Capture the cell that displays the provided text and extract its (X, Y) central coordinate. 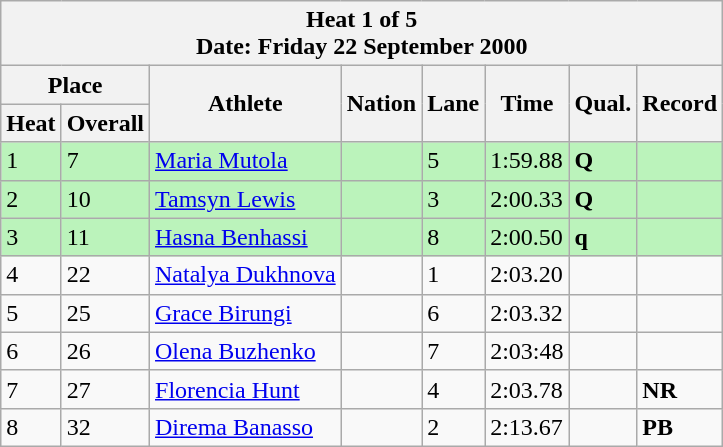
Heat 1 of 5 Date: Friday 22 September 2000 (362, 34)
2:03.32 (527, 313)
22 (105, 275)
2:13.67 (527, 427)
2:03:48 (527, 351)
26 (105, 351)
NR (680, 389)
Florencia Hunt (246, 389)
PB (680, 427)
Athlete (246, 104)
Time (527, 104)
1:59.88 (527, 161)
Heat (31, 123)
Lane (454, 104)
Maria Mutola (246, 161)
Natalya Dukhnova (246, 275)
2:00.50 (527, 237)
Record (680, 104)
Overall (105, 123)
Direma Banasso (246, 427)
2:03.20 (527, 275)
10 (105, 199)
Qual. (603, 104)
25 (105, 313)
27 (105, 389)
2:03.78 (527, 389)
2:00.33 (527, 199)
11 (105, 237)
Tamsyn Lewis (246, 199)
32 (105, 427)
Nation (381, 104)
Place (76, 85)
q (603, 237)
Olena Buzhenko (246, 351)
Grace Birungi (246, 313)
Hasna Benhassi (246, 237)
